Return the [X, Y] coordinate for the center point of the cell that contains the specified text.  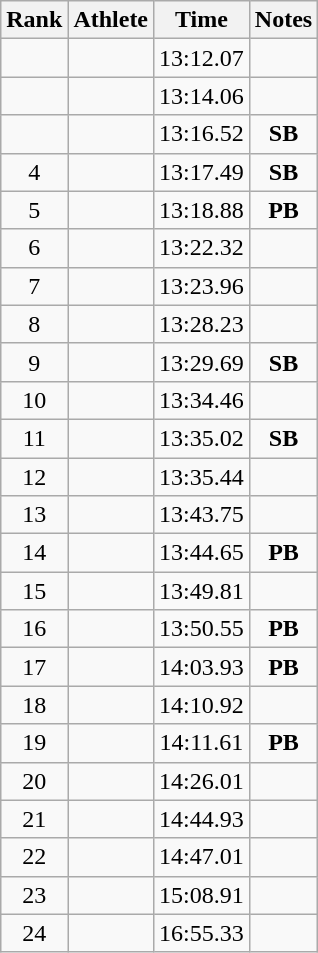
24 [34, 933]
16:55.33 [202, 933]
16 [34, 629]
13:14.06 [202, 96]
13:23.96 [202, 286]
13:35.44 [202, 477]
23 [34, 895]
17 [34, 667]
7 [34, 286]
9 [34, 362]
14:47.01 [202, 857]
14:03.93 [202, 667]
13:49.81 [202, 591]
13:29.69 [202, 362]
14:26.01 [202, 781]
6 [34, 248]
13:50.55 [202, 629]
19 [34, 743]
Notes [283, 20]
14 [34, 553]
22 [34, 857]
Athlete [111, 20]
13:34.46 [202, 400]
13 [34, 515]
15:08.91 [202, 895]
5 [34, 210]
13:28.23 [202, 324]
14:44.93 [202, 819]
13:22.32 [202, 248]
20 [34, 781]
21 [34, 819]
Time [202, 20]
11 [34, 438]
4 [34, 172]
12 [34, 477]
18 [34, 705]
15 [34, 591]
13:43.75 [202, 515]
14:10.92 [202, 705]
13:17.49 [202, 172]
13:35.02 [202, 438]
Rank [34, 20]
13:12.07 [202, 58]
8 [34, 324]
13:16.52 [202, 134]
14:11.61 [202, 743]
10 [34, 400]
13:44.65 [202, 553]
13:18.88 [202, 210]
